For the text-containing cell, return its midpoint in [X, Y] coordinate format. 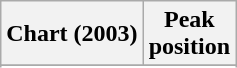
Chart (2003) [72, 34]
Peak position [189, 34]
